Scan for the cell matching the given text and deliver its (X, Y) coordinate at center. 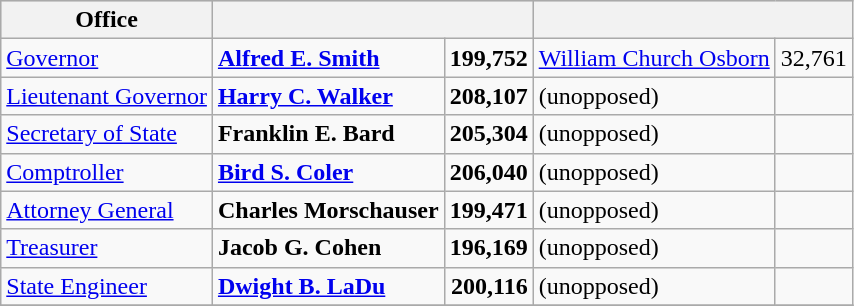
32,761 (814, 58)
William Church Osborn (654, 58)
Secretary of State (107, 134)
Comptroller (107, 172)
Office (107, 20)
206,040 (488, 172)
Harry C. Walker (328, 96)
Lieutenant Governor (107, 96)
199,752 (488, 58)
Treasurer (107, 248)
State Engineer (107, 286)
199,471 (488, 210)
208,107 (488, 96)
Attorney General (107, 210)
Alfred E. Smith (328, 58)
Dwight B. LaDu (328, 286)
Governor (107, 58)
200,116 (488, 286)
Franklin E. Bard (328, 134)
Bird S. Coler (328, 172)
205,304 (488, 134)
Jacob G. Cohen (328, 248)
Charles Morschauser (328, 210)
196,169 (488, 248)
